Return the (X, Y) coordinate for the center point of the cell that contains the specified text.  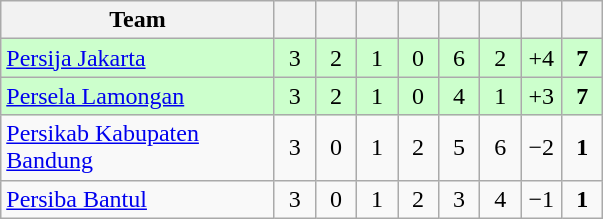
Persija Jakarta (138, 58)
−1 (542, 199)
Persikab Kabupaten Bandung (138, 148)
+3 (542, 96)
Persela Lamongan (138, 96)
5 (460, 148)
−2 (542, 148)
+4 (542, 58)
Persiba Bantul (138, 199)
Team (138, 20)
